Locate the cell with the specified text and output its [X, Y] center coordinate. 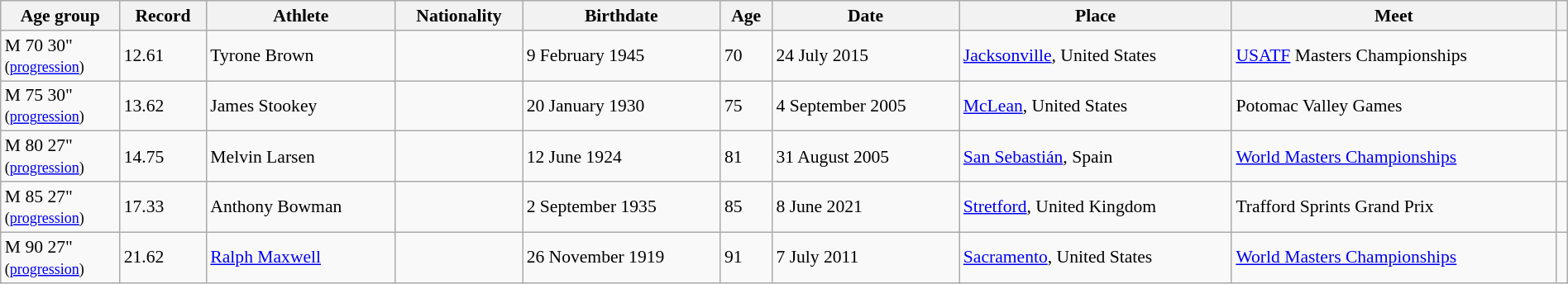
Tyrone Brown [301, 56]
Meet [1394, 16]
Athlete [301, 16]
Anthony Bowman [301, 206]
4 September 2005 [865, 106]
M 90 27"(progression) [60, 258]
Nationality [458, 16]
31 August 2005 [865, 157]
USATF Masters Championships [1394, 56]
Stretford, United Kingdom [1096, 206]
20 January 1930 [622, 106]
7 July 2011 [865, 258]
Age group [60, 16]
Trafford Sprints Grand Prix [1394, 206]
Melvin Larsen [301, 157]
Date [865, 16]
26 November 1919 [622, 258]
Potomac Valley Games [1394, 106]
Sacramento, United States [1096, 258]
McLean, United States [1096, 106]
75 [746, 106]
91 [746, 258]
M 85 27"(progression) [60, 206]
85 [746, 206]
70 [746, 56]
Jacksonville, United States [1096, 56]
81 [746, 157]
17.33 [164, 206]
Birthdate [622, 16]
14.75 [164, 157]
12 June 1924 [622, 157]
12.61 [164, 56]
Record [164, 16]
21.62 [164, 258]
Age [746, 16]
9 February 1945 [622, 56]
24 July 2015 [865, 56]
Place [1096, 16]
13.62 [164, 106]
San Sebastián, Spain [1096, 157]
M 70 30"(progression) [60, 56]
M 80 27"(progression) [60, 157]
M 75 30"(progression) [60, 106]
Ralph Maxwell [301, 258]
2 September 1935 [622, 206]
James Stookey [301, 106]
8 June 2021 [865, 206]
